Return [x, y] of the center of cell containing provided text 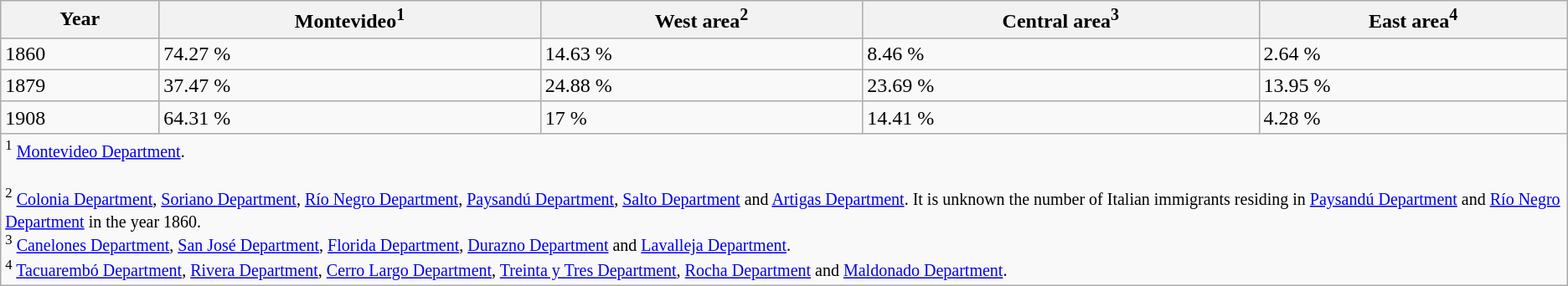
8.46 % [1060, 54]
Montevideo1 [350, 20]
4.28 % [1413, 117]
24.88 % [701, 85]
37.47 % [350, 85]
17 % [701, 117]
West area2 [701, 20]
23.69 % [1060, 85]
East area4 [1413, 20]
14.63 % [701, 54]
1879 [80, 85]
2.64 % [1413, 54]
Year [80, 20]
1860 [80, 54]
13.95 % [1413, 85]
1908 [80, 117]
14.41 % [1060, 117]
Central area3 [1060, 20]
64.31 % [350, 117]
74.27 % [350, 54]
